Return (x, y) of the center of cell containing provided text 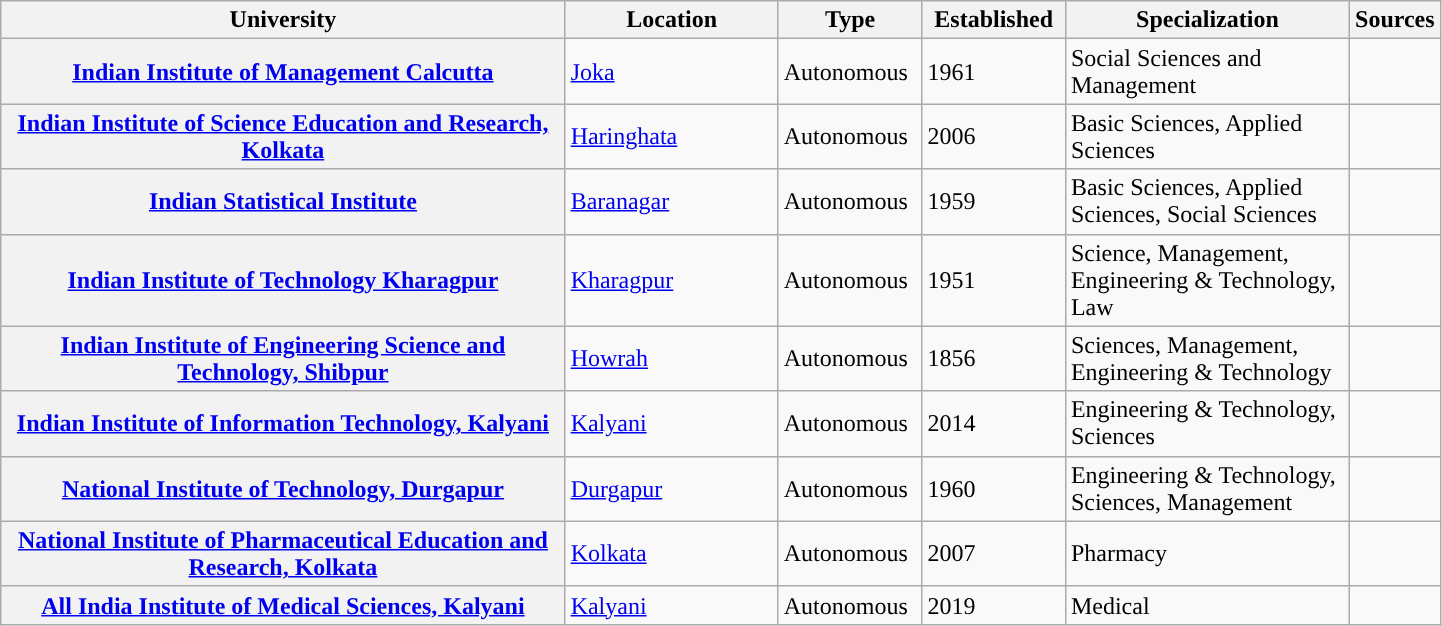
Sources (1394, 20)
All India Institute of Medical Sciences, Kalyani (283, 605)
Location (672, 20)
Indian Institute of Information Technology, Kalyani (283, 424)
Engineering & Technology, Sciences (1207, 424)
Type (850, 20)
Indian Institute of Management Calcutta (283, 72)
Pharmacy (1207, 554)
Joka (672, 72)
University (283, 20)
Kolkata (672, 554)
1959 (994, 202)
Howrah (672, 358)
National Institute of Technology, Durgapur (283, 488)
2014 (994, 424)
1961 (994, 72)
1951 (994, 280)
Indian Institute of Technology Kharagpur (283, 280)
National Institute of Pharmaceutical Education and Research, Kolkata (283, 554)
Indian Institute of Engineering Science and Technology, Shibpur (283, 358)
1960 (994, 488)
Haringhata (672, 136)
Kharagpur (672, 280)
Sciences, Management, Engineering & Technology (1207, 358)
Durgapur (672, 488)
2019 (994, 605)
Baranagar (672, 202)
2007 (994, 554)
Medical (1207, 605)
Indian Statistical Institute (283, 202)
Basic Sciences, Applied Sciences, Social Sciences (1207, 202)
Engineering & Technology, Sciences, Management (1207, 488)
2006 (994, 136)
Indian Institute of Science Education and Research, Kolkata (283, 136)
Specialization (1207, 20)
Science, Management, Engineering & Technology, Law (1207, 280)
1856 (994, 358)
Basic Sciences, Applied Sciences (1207, 136)
Social Sciences and Management (1207, 72)
Established (994, 20)
